Find where the given text appears and provide that cell's center as [x, y] coordinate. 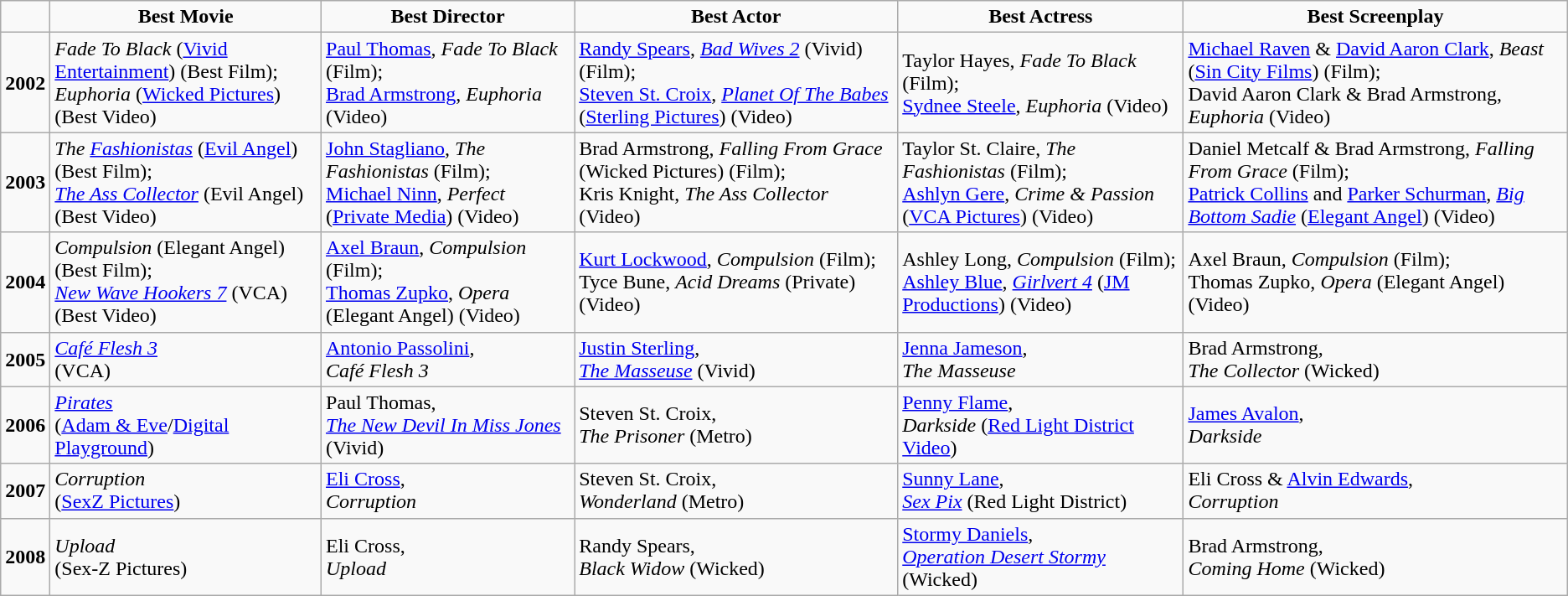
2007 [25, 491]
Ashley Long, Compulsion (Film);Ashley Blue, Girlvert 4 (JM Productions) (Video) [1040, 282]
Brad Armstrong,Coming Home (Wicked) [1375, 557]
Fade To Black (Vivid Entertainment) (Best Film);Euphoria (Wicked Pictures) (Best Video) [186, 82]
Penny Flame,Darkside (Red Light District Video) [1040, 425]
Pirates(Adam & Eve/Digital Playground) [186, 425]
Steven St. Croix,The Prisoner (Metro) [736, 425]
Randy Spears, Bad Wives 2 (Vivid) (Film);Steven St. Croix, Planet Of The Babes (Sterling Pictures) (Video) [736, 82]
Café Flesh 3(VCA) [186, 359]
2002 [25, 82]
Best Actor [736, 17]
Randy Spears,Black Widow (Wicked) [736, 557]
Compulsion (Elegant Angel) (Best Film);New Wave Hookers 7 (VCA) (Best Video) [186, 282]
Taylor Hayes, Fade To Black (Film);Sydnee Steele, Euphoria (Video) [1040, 82]
2008 [25, 557]
Best Screenplay [1375, 17]
John Stagliano, The Fashionistas (Film);Michael Ninn, Perfect (Private Media) (Video) [448, 183]
2003 [25, 183]
Paul Thomas, Fade To Black (Film);Brad Armstrong, Euphoria (Video) [448, 82]
Eli Cross,Corruption [448, 491]
Sunny Lane,Sex Pix (Red Light District) [1040, 491]
Best Director [448, 17]
Eli Cross,Upload [448, 557]
James Avalon,Darkside [1375, 425]
Steven St. Croix,Wonderland (Metro) [736, 491]
Best Actress [1040, 17]
Daniel Metcalf & Brad Armstrong, Falling From Grace (Film);Patrick Collins and Parker Schurman, Big Bottom Sadie (Elegant Angel) (Video) [1375, 183]
Stormy Daniels,Operation Desert Stormy (Wicked) [1040, 557]
Upload(Sex-Z Pictures) [186, 557]
2006 [25, 425]
Taylor St. Claire, The Fashionistas (Film);Ashlyn Gere, Crime & Passion (VCA Pictures) (Video) [1040, 183]
Antonio Passolini,Café Flesh 3 [448, 359]
The Fashionistas (Evil Angel) (Best Film);The Ass Collector (Evil Angel) (Best Video) [186, 183]
2005 [25, 359]
Eli Cross & Alvin Edwards,Corruption [1375, 491]
Corruption(SexZ Pictures) [186, 491]
Kurt Lockwood, Compulsion (Film);Tyce Bune, Acid Dreams (Private) (Video) [736, 282]
Paul Thomas,The New Devil In Miss Jones (Vivid) [448, 425]
Best Movie [186, 17]
2004 [25, 282]
Brad Armstrong,The Collector (Wicked) [1375, 359]
Jenna Jameson,The Masseuse [1040, 359]
Brad Armstrong, Falling From Grace (Wicked Pictures) (Film);Kris Knight, The Ass Collector (Video) [736, 183]
Michael Raven & David Aaron Clark, Beast (Sin City Films) (Film);David Aaron Clark & Brad Armstrong, Euphoria (Video) [1375, 82]
Justin Sterling,The Masseuse (Vivid) [736, 359]
